Return the [x, y] coordinate for the center point of the cell that contains the specified text.  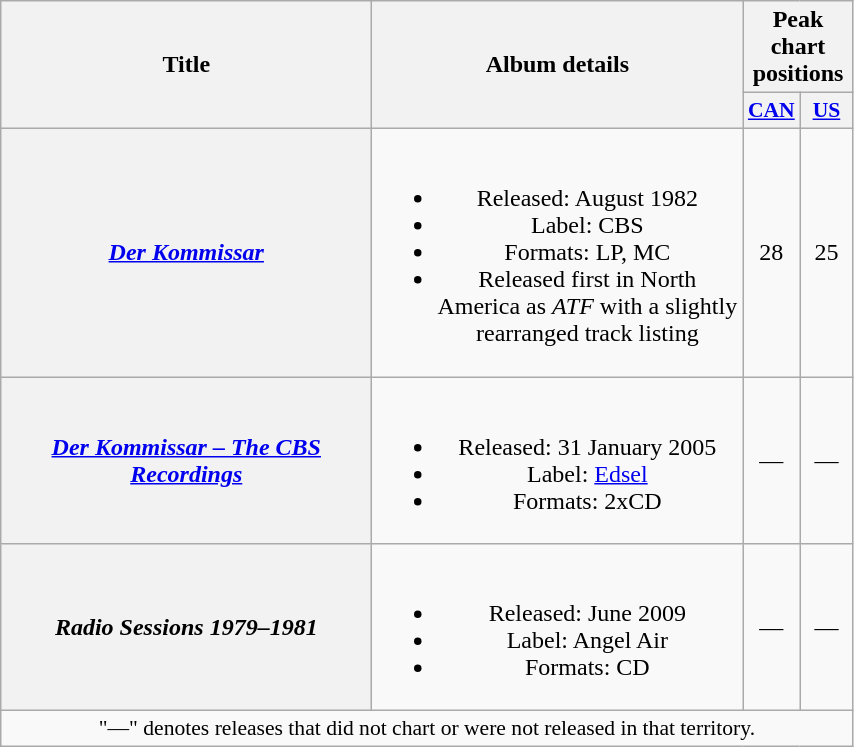
25 [826, 252]
Der Kommissar [186, 252]
Released: 31 January 2005Label: EdselFormats: 2xCD [558, 460]
Released: August 1982Label: CBSFormats: LP, MCReleased first in North America as ATF with a slightly rearranged track listing [558, 252]
28 [772, 252]
CAN [772, 111]
Radio Sessions 1979–1981 [186, 628]
US [826, 111]
Title [186, 65]
"—" denotes releases that did not chart or were not released in that territory. [427, 729]
Der Kommissar – The CBS Recordings [186, 460]
Released: June 2009Label: Angel AirFormats: CD [558, 628]
Album details [558, 65]
Peak chart positions [798, 47]
